Pinpoint the cell where the given text exists, returning its (X, Y) midpoint coordinate. 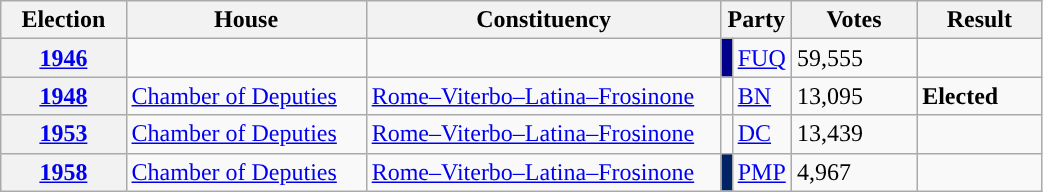
1946 (64, 58)
House (246, 20)
BN (762, 96)
Party (756, 20)
Constituency (544, 20)
59,555 (854, 58)
Elected (980, 96)
PMP (762, 172)
1948 (64, 96)
13,439 (854, 134)
1958 (64, 172)
Election (64, 20)
DC (762, 134)
Votes (854, 20)
13,095 (854, 96)
4,967 (854, 172)
FUQ (762, 58)
Result (980, 20)
1953 (64, 134)
